Scan for the cell matching the given text and deliver its [X, Y] coordinate at center. 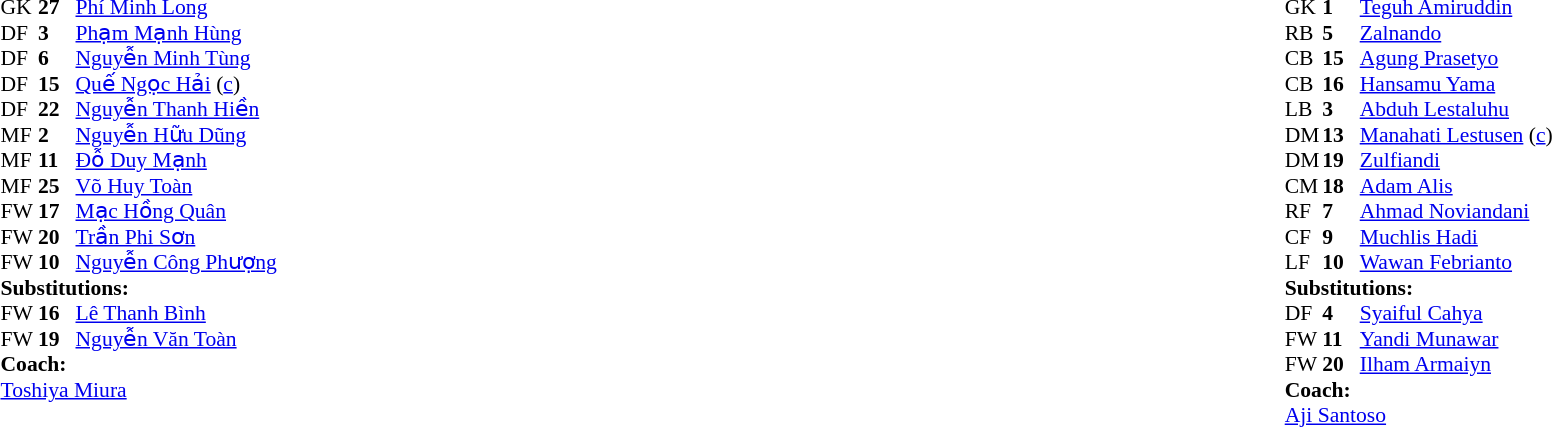
Coach: [138, 365]
22 [57, 109]
18 [1341, 186]
CF [1304, 237]
6 [57, 59]
17 [57, 211]
Mạc Hồng Quân [176, 211]
2 [57, 135]
Võ Huy Toàn [176, 186]
Substitutions: [138, 288]
5 [1341, 33]
Nguyễn Hữu Dũng [176, 135]
Nguyễn Văn Toàn [176, 339]
Nguyễn Minh Tùng [176, 59]
Toshiya Miura [138, 390]
Đỗ Duy Mạnh [176, 161]
LF [1304, 263]
Nguyễn Công Phượng [176, 263]
13 [1341, 135]
RF [1304, 211]
4 [1341, 313]
LB [1304, 109]
Phạm Mạnh Hùng [176, 33]
Trần Phi Sơn [176, 237]
7 [1341, 211]
Lê Thanh Bình [176, 313]
CM [1304, 186]
25 [57, 186]
9 [1341, 237]
Quế Ngọc Hải (c) [176, 84]
Nguyễn Thanh Hiền [176, 109]
RB [1304, 33]
